For the text-containing cell, return its midpoint in (X, Y) coordinate format. 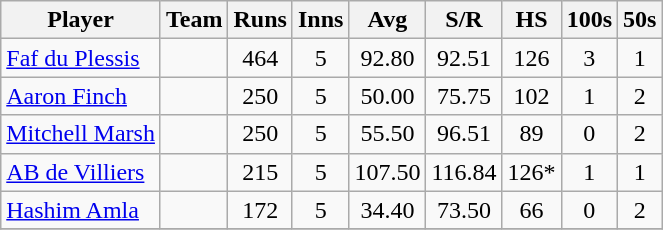
55.50 (388, 134)
Avg (388, 20)
Mitchell Marsh (81, 134)
100s (589, 20)
Inns (320, 20)
92.51 (464, 58)
464 (260, 58)
75.75 (464, 96)
126* (532, 172)
96.51 (464, 134)
Aaron Finch (81, 96)
Faf du Plessis (81, 58)
Team (194, 20)
116.84 (464, 172)
50s (640, 20)
73.50 (464, 210)
AB de Villiers (81, 172)
Hashim Amla (81, 210)
215 (260, 172)
89 (532, 134)
S/R (464, 20)
3 (589, 58)
102 (532, 96)
34.40 (388, 210)
126 (532, 58)
HS (532, 20)
66 (532, 210)
172 (260, 210)
92.80 (388, 58)
Runs (260, 20)
50.00 (388, 96)
Player (81, 20)
107.50 (388, 172)
